Pinpoint the cell where the given text exists, returning its [X, Y] midpoint coordinate. 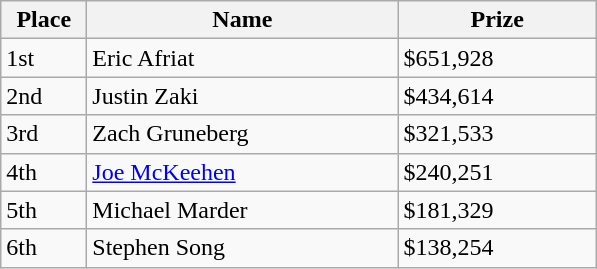
4th [44, 172]
$651,928 [498, 58]
Stephen Song [242, 248]
$138,254 [498, 248]
5th [44, 210]
Justin Zaki [242, 96]
Place [44, 20]
1st [44, 58]
Joe McKeehen [242, 172]
Michael Marder [242, 210]
Prize [498, 20]
$434,614 [498, 96]
$181,329 [498, 210]
Name [242, 20]
Zach Gruneberg [242, 134]
2nd [44, 96]
$321,533 [498, 134]
$240,251 [498, 172]
6th [44, 248]
3rd [44, 134]
Eric Afriat [242, 58]
